Locate the cell with the specified text and output its (x, y) center coordinate. 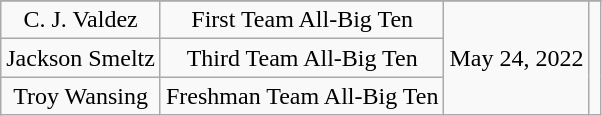
Jackson Smeltz (81, 58)
Freshman Team All-Big Ten (302, 96)
Troy Wansing (81, 96)
C. J. Valdez (81, 20)
First Team All-Big Ten (302, 20)
Third Team All-Big Ten (302, 58)
May 24, 2022 (516, 58)
